Extract the [x, y] coordinate from the center of the cell holding the provided text.  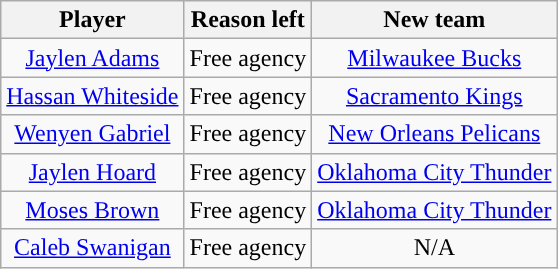
Caleb Swanigan [92, 248]
Sacramento Kings [434, 96]
Moses Brown [92, 210]
N/A [434, 248]
Hassan Whiteside [92, 96]
Reason left [248, 20]
New team [434, 20]
Milwaukee Bucks [434, 58]
Player [92, 20]
New Orleans Pelicans [434, 134]
Jaylen Adams [92, 58]
Jaylen Hoard [92, 172]
Wenyen Gabriel [92, 134]
